Scan for the cell matching the given text and deliver its (X, Y) coordinate at center. 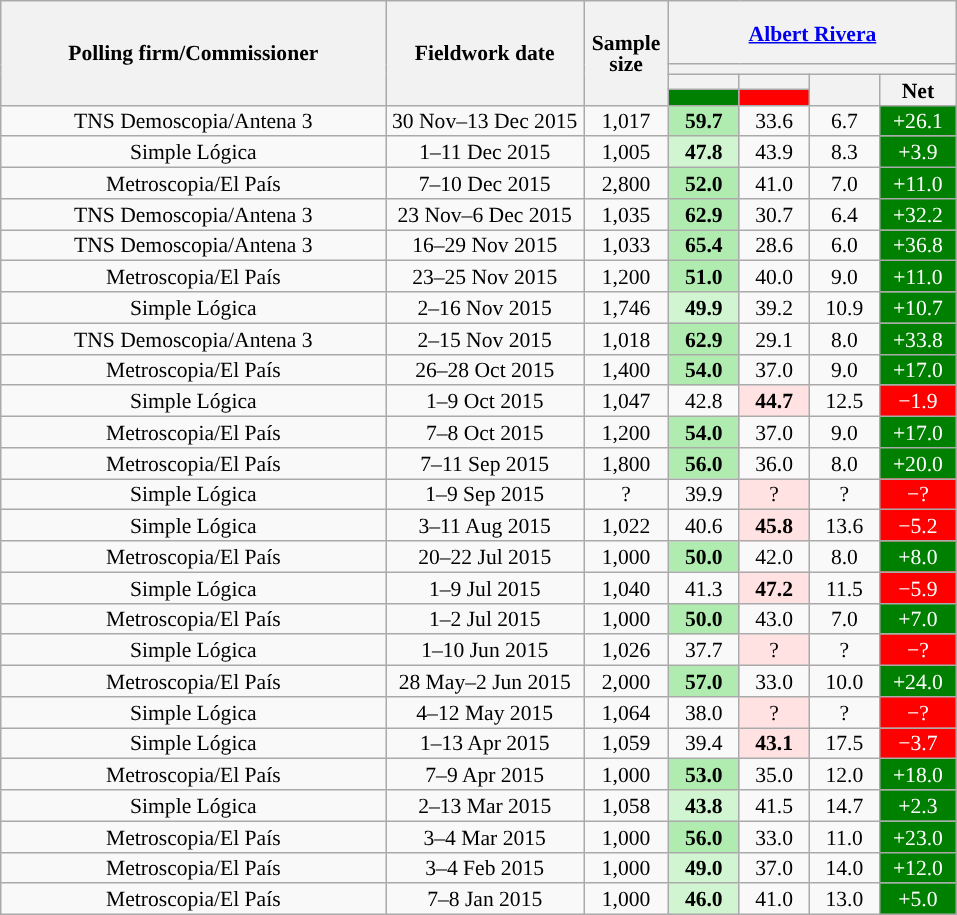
23 Nov–6 Dec 2015 (485, 214)
−1.9 (918, 402)
1,800 (626, 464)
12.5 (844, 402)
28 May–2 Jun 2015 (485, 682)
43.1 (774, 744)
35.0 (774, 774)
3–4 Mar 2015 (485, 836)
59.7 (704, 120)
1–9 Sep 2015 (485, 494)
36.0 (774, 464)
2–16 Nov 2015 (485, 308)
57.0 (704, 682)
40.6 (704, 526)
1–2 Jul 2015 (485, 618)
13.0 (844, 900)
7–8 Jan 2015 (485, 900)
14.0 (844, 868)
+10.7 (918, 308)
2–13 Mar 2015 (485, 806)
17.5 (844, 744)
43.0 (774, 618)
52.0 (704, 184)
Fieldwork date (485, 53)
41.5 (774, 806)
1,017 (626, 120)
3–11 Aug 2015 (485, 526)
+12.0 (918, 868)
39.9 (704, 494)
38.0 (704, 712)
+18.0 (918, 774)
1–9 Jul 2015 (485, 588)
7–11 Sep 2015 (485, 464)
43.8 (704, 806)
Net (918, 90)
30.7 (774, 214)
Albert Rivera (813, 32)
1,064 (626, 712)
10.0 (844, 682)
65.4 (704, 246)
14.7 (844, 806)
1,033 (626, 246)
+5.0 (918, 900)
53.0 (704, 774)
45.8 (774, 526)
42.8 (704, 402)
+24.0 (918, 682)
41.3 (704, 588)
+2.3 (918, 806)
29.1 (774, 338)
12.0 (844, 774)
1–11 Dec 2015 (485, 152)
−3.7 (918, 744)
7–10 Dec 2015 (485, 184)
−5.2 (918, 526)
+33.8 (918, 338)
1,018 (626, 338)
16–29 Nov 2015 (485, 246)
49.0 (704, 868)
1,058 (626, 806)
−5.9 (918, 588)
51.0 (704, 276)
26–28 Oct 2015 (485, 370)
10.9 (844, 308)
7–8 Oct 2015 (485, 432)
4–12 May 2015 (485, 712)
40.0 (774, 276)
42.0 (774, 556)
43.9 (774, 152)
23–25 Nov 2015 (485, 276)
47.8 (704, 152)
Sample size (626, 53)
+26.1 (918, 120)
+23.0 (918, 836)
20–22 Jul 2015 (485, 556)
3–4 Feb 2015 (485, 868)
1,026 (626, 650)
1–13 Apr 2015 (485, 744)
+3.9 (918, 152)
2,000 (626, 682)
39.2 (774, 308)
46.0 (704, 900)
+20.0 (918, 464)
6.4 (844, 214)
6.7 (844, 120)
+7.0 (918, 618)
1,047 (626, 402)
1,400 (626, 370)
49.9 (704, 308)
33.6 (774, 120)
1–10 Jun 2015 (485, 650)
2–15 Nov 2015 (485, 338)
1,035 (626, 214)
11.5 (844, 588)
13.6 (844, 526)
+36.8 (918, 246)
1,040 (626, 588)
11.0 (844, 836)
44.7 (774, 402)
+32.2 (918, 214)
30 Nov–13 Dec 2015 (485, 120)
Polling firm/Commissioner (194, 53)
1,059 (626, 744)
1–9 Oct 2015 (485, 402)
6.0 (844, 246)
7–9 Apr 2015 (485, 774)
1,746 (626, 308)
1,005 (626, 152)
47.2 (774, 588)
+8.0 (918, 556)
28.6 (774, 246)
1,022 (626, 526)
39.4 (704, 744)
8.3 (844, 152)
2,800 (626, 184)
37.7 (704, 650)
